Output the (X, Y) coordinate of the center of the cell containing the given text.  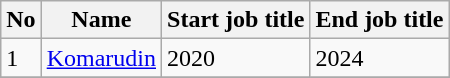
2024 (380, 58)
Name (101, 20)
2020 (236, 58)
No (21, 20)
Start job title (236, 20)
Komarudin (101, 58)
End job title (380, 20)
1 (21, 58)
